Provide the [x, y] coordinate of the cell's center where the given text is located.  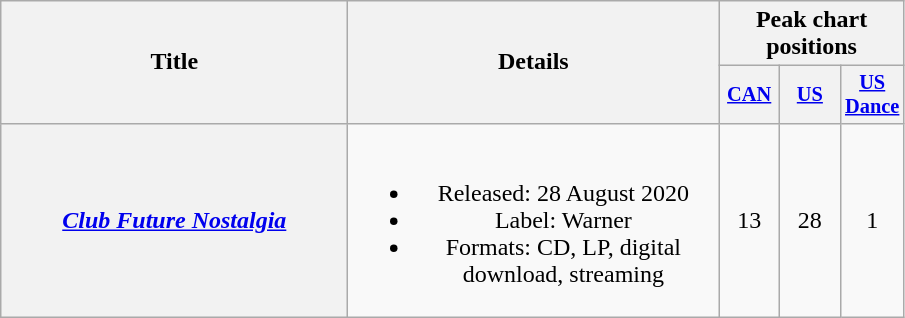
Peak chart positions [812, 34]
US [810, 95]
Details [534, 62]
13 [750, 220]
1 [872, 220]
Club Future Nostalgia [174, 220]
CAN [750, 95]
28 [810, 220]
Title [174, 62]
Released: 28 August 2020Label: WarnerFormats: CD, LP, digital download, streaming [534, 220]
USDance [872, 95]
